Search for the cell housing the specified text and yield its (x, y) center coordinate. 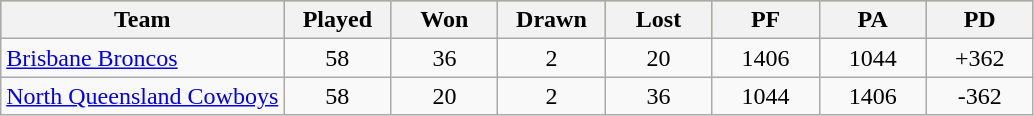
Won (444, 20)
-362 (980, 96)
PF (766, 20)
Played (338, 20)
PA (872, 20)
PD (980, 20)
Team (142, 20)
North Queensland Cowboys (142, 96)
+362 (980, 58)
Lost (658, 20)
Drawn (552, 20)
Brisbane Broncos (142, 58)
